Return (x, y) of the center of cell containing provided text 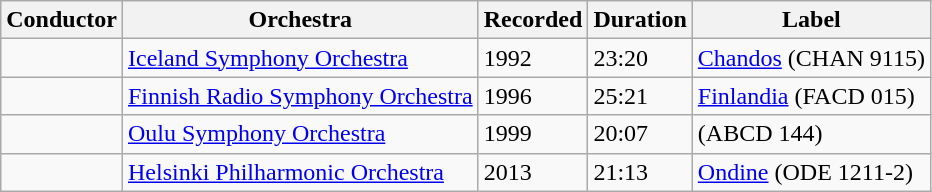
Recorded (533, 20)
2013 (533, 172)
Finlandia (FACD 015) (811, 96)
Duration (640, 20)
Oulu Symphony Orchestra (300, 134)
Ondine (ODE 1211-2) (811, 172)
Conductor (62, 20)
Finnish Radio Symphony Orchestra (300, 96)
(ABCD 144) (811, 134)
Chandos (CHAN 9115) (811, 58)
Helsinki Philharmonic Orchestra (300, 172)
23:20 (640, 58)
25:21 (640, 96)
Iceland Symphony Orchestra (300, 58)
1999 (533, 134)
Orchestra (300, 20)
1996 (533, 96)
Label (811, 20)
1992 (533, 58)
21:13 (640, 172)
20:07 (640, 134)
